Extract the (X, Y) coordinate from the center of the cell holding the provided text.  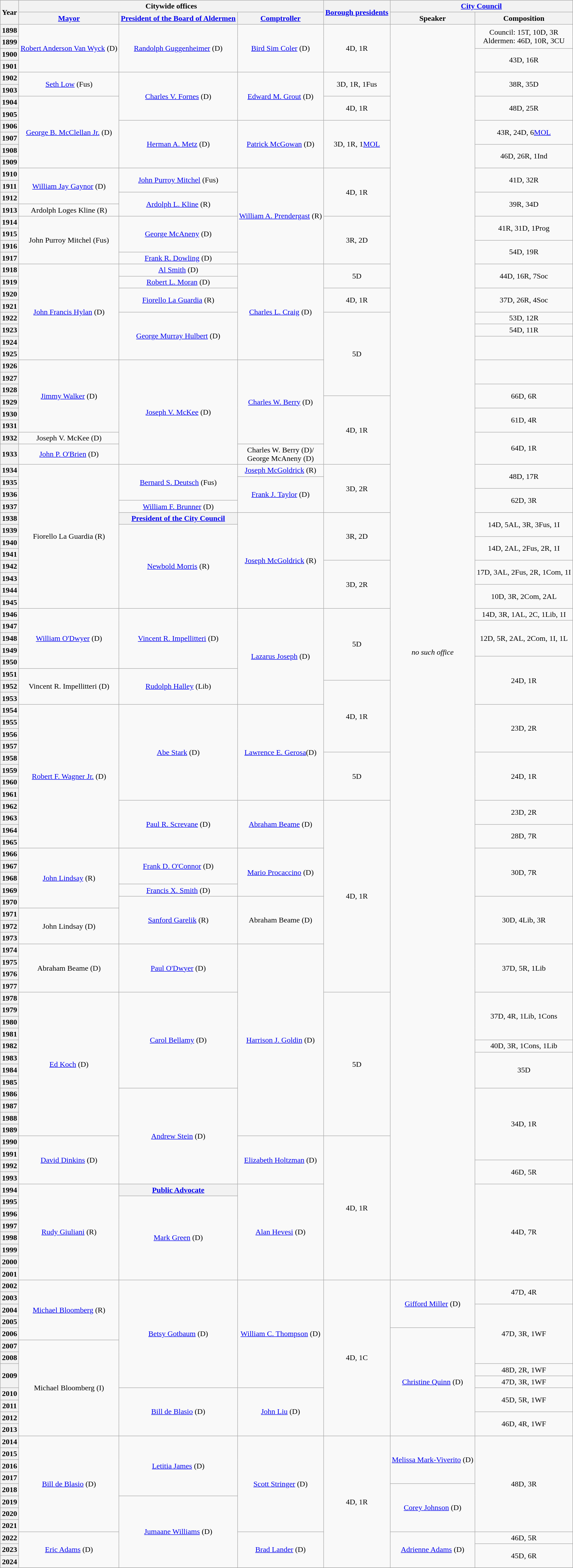
Edward M. Grout (D) (281, 96)
1958 (9, 758)
Seth Low (Fus) (69, 84)
1989 (9, 1130)
1976 (9, 974)
Brad Lander (D) (281, 1550)
53D, 12R (524, 318)
John Lindsay (R) (69, 878)
William O'Dwyer (D) (69, 638)
1937 (9, 506)
1965 (9, 842)
1951 (9, 674)
48D, 2R, 1WF (524, 1370)
64D, 1R (524, 448)
48D, 3R (524, 1484)
Bird Sim Coler (D) (281, 48)
Lazarus Joseph (D) (281, 656)
1974 (9, 950)
Carol Bellamy (D) (178, 1040)
1999 (9, 1250)
1957 (9, 746)
66D, 6R (524, 396)
1992 (9, 1166)
Comptroller (281, 18)
1962 (9, 806)
30D, 7R (524, 872)
Letitia James (D) (178, 1466)
1981 (9, 1034)
Citywide offices (171, 6)
Ed Koch (D) (69, 1064)
1932 (9, 438)
2020 (9, 1514)
43R, 24D, 6MOL (524, 132)
1900 (9, 54)
1996 (9, 1214)
1941 (9, 554)
1995 (9, 1202)
1938 (9, 518)
1988 (9, 1118)
John Liu (D) (281, 1412)
2017 (9, 1478)
2015 (9, 1454)
1977 (9, 986)
1964 (9, 830)
President of the Board of Aldermen (178, 18)
Charles W. Berry (D)/George McAneny (D) (281, 454)
1994 (9, 1190)
1986 (9, 1094)
1982 (9, 1046)
Eric Adams (D) (69, 1550)
1944 (9, 590)
1935 (9, 482)
1924 (9, 342)
1963 (9, 818)
1907 (9, 138)
10D, 3R, 2Com, 2AL (524, 596)
1949 (9, 650)
1975 (9, 962)
1910 (9, 174)
1984 (9, 1070)
2021 (9, 1526)
2011 (9, 1406)
2009 (9, 1376)
14D, 5AL, 3R, 3Fus, 1I (524, 524)
48D, 25R (524, 108)
Paul R. Screvane (D) (178, 824)
1943 (9, 578)
1922 (9, 318)
3D, 1R, 1Fus (357, 84)
1917 (9, 258)
1918 (9, 270)
Jumaane Williams (D) (178, 1532)
2022 (9, 1538)
Harrison J. Goldin (D) (281, 1040)
Bernard S. Deutsch (Fus) (178, 482)
1993 (9, 1178)
1899 (9, 42)
1945 (9, 602)
1905 (9, 114)
Charles V. Fornes (D) (178, 96)
Robert F. Wagner Jr. (D) (69, 776)
Paul O'Dwyer (D) (178, 968)
1915 (9, 234)
Andrew Stein (D) (178, 1136)
Alan Hevesi (D) (281, 1232)
Al Smith (D) (178, 270)
2023 (9, 1550)
1916 (9, 246)
Herman A. Metz (D) (178, 144)
1968 (9, 878)
1908 (9, 150)
William A. Prendergast (R) (281, 216)
1959 (9, 770)
14D, 3R, 1AL, 2C, 1Lib, 1I (524, 614)
William C. Thompson (D) (281, 1334)
William Jay Gaynor (D) (69, 186)
44D, 16R, 7Soc (524, 276)
34D, 1R (524, 1124)
Abe Stark (D) (178, 752)
1972 (9, 926)
Christine Quinn (D) (433, 1382)
1919 (9, 282)
Public Advocate (178, 1190)
2003 (9, 1298)
Sanford Garelik (R) (178, 920)
1961 (9, 794)
46D, 4R, 1WF (524, 1424)
1950 (9, 662)
1991 (9, 1154)
1925 (9, 354)
1921 (9, 306)
1952 (9, 686)
2019 (9, 1502)
1971 (9, 914)
William F. Brunner (D) (178, 506)
Frank R. Dowling (D) (178, 258)
Gifford Miller (D) (433, 1304)
1920 (9, 294)
1926 (9, 366)
Mayor (69, 18)
Michael Bloomberg (I) (69, 1388)
Elizabeth Holtzman (D) (281, 1160)
1902 (9, 78)
Lawrence E. Gerosa(D) (281, 752)
Frank D. O'Connor (D) (178, 866)
41R, 31D, 1Prog (524, 228)
Rudolph Halley (Lib) (178, 686)
Randolph Guggenheimer (D) (178, 48)
Robert L. Moran (D) (178, 282)
12D, 5R, 2AL, 2Com, 1I, 1L (524, 638)
1940 (9, 542)
48D, 17R (524, 476)
2018 (9, 1490)
3D, 1R, 1MOL (357, 144)
1987 (9, 1106)
George B. McClellan Jr. (D) (69, 132)
Charles W. Berry (D) (281, 402)
1954 (9, 710)
1970 (9, 902)
1942 (9, 566)
37D, 26R, 4Soc (524, 300)
Scott Stringer (D) (281, 1484)
Betsy Gotbaum (D) (178, 1334)
Patrick McGowan (D) (281, 144)
1913 (9, 210)
40D, 3R, 1Cons, 1Lib (524, 1046)
2006 (9, 1334)
1956 (9, 734)
1960 (9, 782)
35D (524, 1070)
1923 (9, 330)
2005 (9, 1322)
1933 (9, 454)
28D, 7R (524, 836)
45D, 5R, 1WF (524, 1400)
1930 (9, 414)
2001 (9, 1274)
1983 (9, 1058)
4D, 1C (357, 1358)
Corey Johnson (D) (433, 1508)
Jimmy Walker (D) (69, 396)
1980 (9, 1022)
2016 (9, 1466)
2008 (9, 1358)
45D, 6R (524, 1556)
1973 (9, 938)
2013 (9, 1430)
1909 (9, 162)
David Dinkins (D) (69, 1160)
1947 (9, 626)
1901 (9, 66)
1898 (9, 30)
John Francis Hylan (D) (69, 312)
Ardolph L. Kline (R) (178, 204)
1912 (9, 198)
1997 (9, 1226)
61D, 4R (524, 420)
38R, 35D (524, 84)
2012 (9, 1418)
Composition (524, 18)
46D, 26R, 1Ind (524, 156)
2000 (9, 1262)
Speaker (433, 18)
Robert Anderson Van Wyck (D) (69, 48)
Charles L. Craig (D) (281, 312)
1931 (9, 426)
1904 (9, 102)
39R, 34D (524, 204)
44D, 7R (524, 1232)
John P. O'Brien (D) (69, 454)
Council: 15T, 10D, 3RAldermen: 46D, 10R, 3CU (524, 36)
1953 (9, 698)
1906 (9, 126)
President of the City Council (178, 518)
2014 (9, 1442)
Rudy Giuliani (R) (69, 1232)
Ardolph Loges Kline (R) (69, 210)
1928 (9, 390)
54D, 19R (524, 252)
Newbold Morris (R) (178, 566)
1948 (9, 638)
1946 (9, 614)
1967 (9, 866)
Frank J. Taylor (D) (281, 494)
George McAneny (D) (178, 234)
Mario Procaccino (D) (281, 872)
1969 (9, 890)
2002 (9, 1286)
1934 (9, 470)
43D, 16R (524, 60)
Mark Green (D) (178, 1238)
1911 (9, 186)
Francis X. Smith (D) (178, 890)
1979 (9, 1010)
Year (9, 12)
14D, 2AL, 2Fus, 2R, 1I (524, 548)
1929 (9, 402)
30D, 4Lib, 3R (524, 920)
Melissa Mark-Viverito (D) (433, 1460)
2007 (9, 1346)
37D, 5R, 1Lib (524, 968)
37D, 4R, 1Lib, 1Cons (524, 1016)
1927 (9, 378)
2004 (9, 1310)
1955 (9, 722)
54D, 11R (524, 330)
41D, 32R (524, 180)
17D, 3AL, 2Fus, 2R, 1Com, 1I (524, 572)
2010 (9, 1394)
2024 (9, 1562)
Borough presidents (357, 12)
1936 (9, 494)
Adrienne Adams (D) (433, 1550)
47D, 4R (524, 1292)
1978 (9, 998)
1998 (9, 1238)
1903 (9, 90)
1985 (9, 1082)
George Murray Hulbert (D) (178, 336)
John Lindsay (D) (69, 926)
City Council (482, 6)
1990 (9, 1142)
1939 (9, 530)
62D, 3R (524, 500)
1966 (9, 854)
1914 (9, 222)
no such office (433, 652)
Michael Bloomberg (R) (69, 1310)
